Return [X, Y] of the center of cell containing provided text 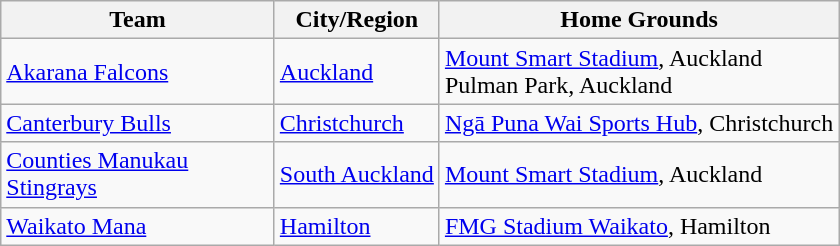
Hamilton [356, 226]
Team [138, 20]
Counties Manukau Stingrays [138, 174]
Mount Smart Stadium, AucklandPulman Park, Auckland [638, 72]
FMG Stadium Waikato, Hamilton [638, 226]
Auckland [356, 72]
Waikato Mana [138, 226]
Akarana Falcons [138, 72]
South Auckland [356, 174]
Mount Smart Stadium, Auckland [638, 174]
Canterbury Bulls [138, 123]
Ngā Puna Wai Sports Hub, Christchurch [638, 123]
City/Region [356, 20]
Home Grounds [638, 20]
Christchurch [356, 123]
